From the cell containing the given text, extract its center point as (X, Y) coordinate. 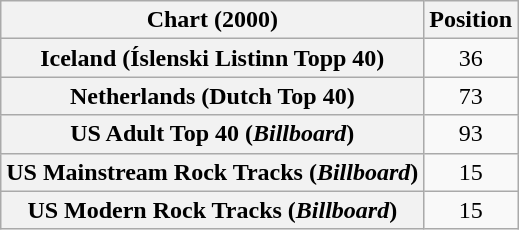
US Modern Rock Tracks (Billboard) (212, 210)
US Adult Top 40 (Billboard) (212, 134)
Iceland (Íslenski Listinn Topp 40) (212, 58)
US Mainstream Rock Tracks (Billboard) (212, 172)
Netherlands (Dutch Top 40) (212, 96)
73 (471, 96)
Position (471, 20)
93 (471, 134)
36 (471, 58)
Chart (2000) (212, 20)
